For the text-containing cell, return its midpoint in (X, Y) coordinate format. 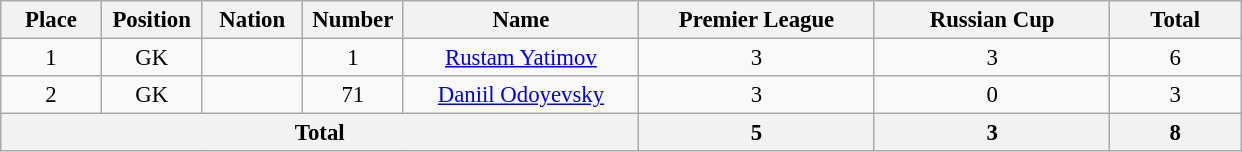
71 (354, 95)
5 (757, 133)
0 (992, 95)
Russian Cup (992, 20)
8 (1176, 133)
2 (52, 95)
Premier League (757, 20)
Number (354, 20)
6 (1176, 58)
Position (152, 20)
Name (521, 20)
Nation (252, 20)
Place (52, 20)
Daniil Odoyevsky (521, 95)
Rustam Yatimov (521, 58)
